Identify which cell holds the provided text, then report its [X, Y] central coordinate. 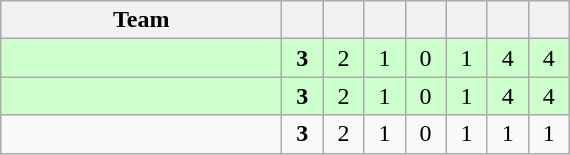
Team [142, 20]
